Search for the cell housing the specified text and yield its (X, Y) center coordinate. 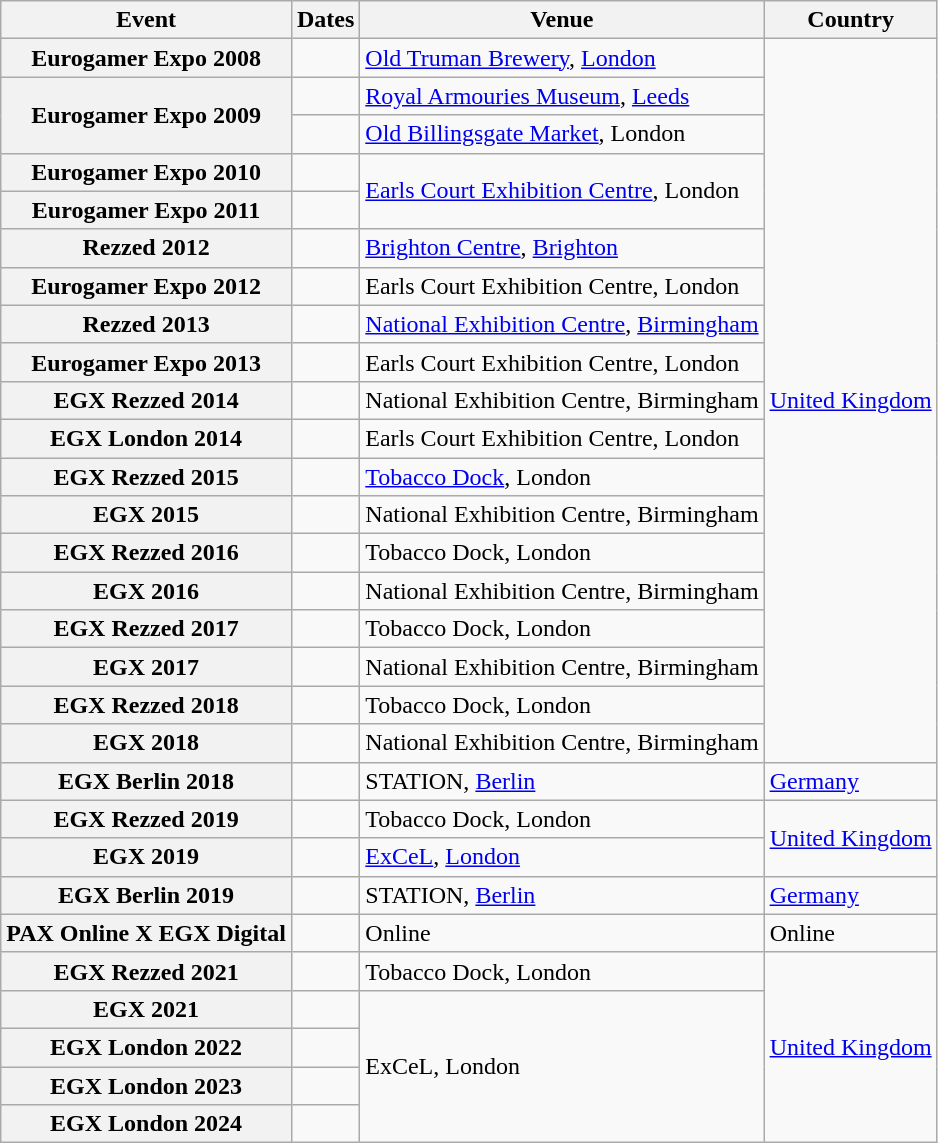
EGX Rezzed 2014 (146, 400)
EGX 2021 (146, 1009)
EGX London 2014 (146, 438)
Dates (325, 20)
EGX 2019 (146, 857)
Rezzed 2013 (146, 324)
Eurogamer Expo 2012 (146, 286)
EGX Berlin 2018 (146, 781)
EGX 2018 (146, 743)
EGX 2017 (146, 667)
EGX Rezzed 2018 (146, 705)
EGX Rezzed 2021 (146, 971)
Eurogamer Expo 2010 (146, 172)
Brighton Centre, Brighton (562, 248)
EGX Rezzed 2017 (146, 629)
Eurogamer Expo 2011 (146, 210)
EGX London 2023 (146, 1085)
Event (146, 20)
EGX 2016 (146, 591)
Venue (562, 20)
Country (850, 20)
PAX Online X EGX Digital (146, 933)
EGX London 2022 (146, 1047)
Old Billingsgate Market, London (562, 134)
Royal Armouries Museum, Leeds (562, 96)
EGX Berlin 2019 (146, 895)
EGX London 2024 (146, 1124)
Eurogamer Expo 2009 (146, 115)
Eurogamer Expo 2013 (146, 362)
EGX Rezzed 2015 (146, 477)
EGX Rezzed 2019 (146, 819)
EGX Rezzed 2016 (146, 553)
EGX 2015 (146, 515)
Rezzed 2012 (146, 248)
Old Truman Brewery, London (562, 58)
Eurogamer Expo 2008 (146, 58)
